Detect which cell encompasses the target text, then output its [X, Y] center coordinate. 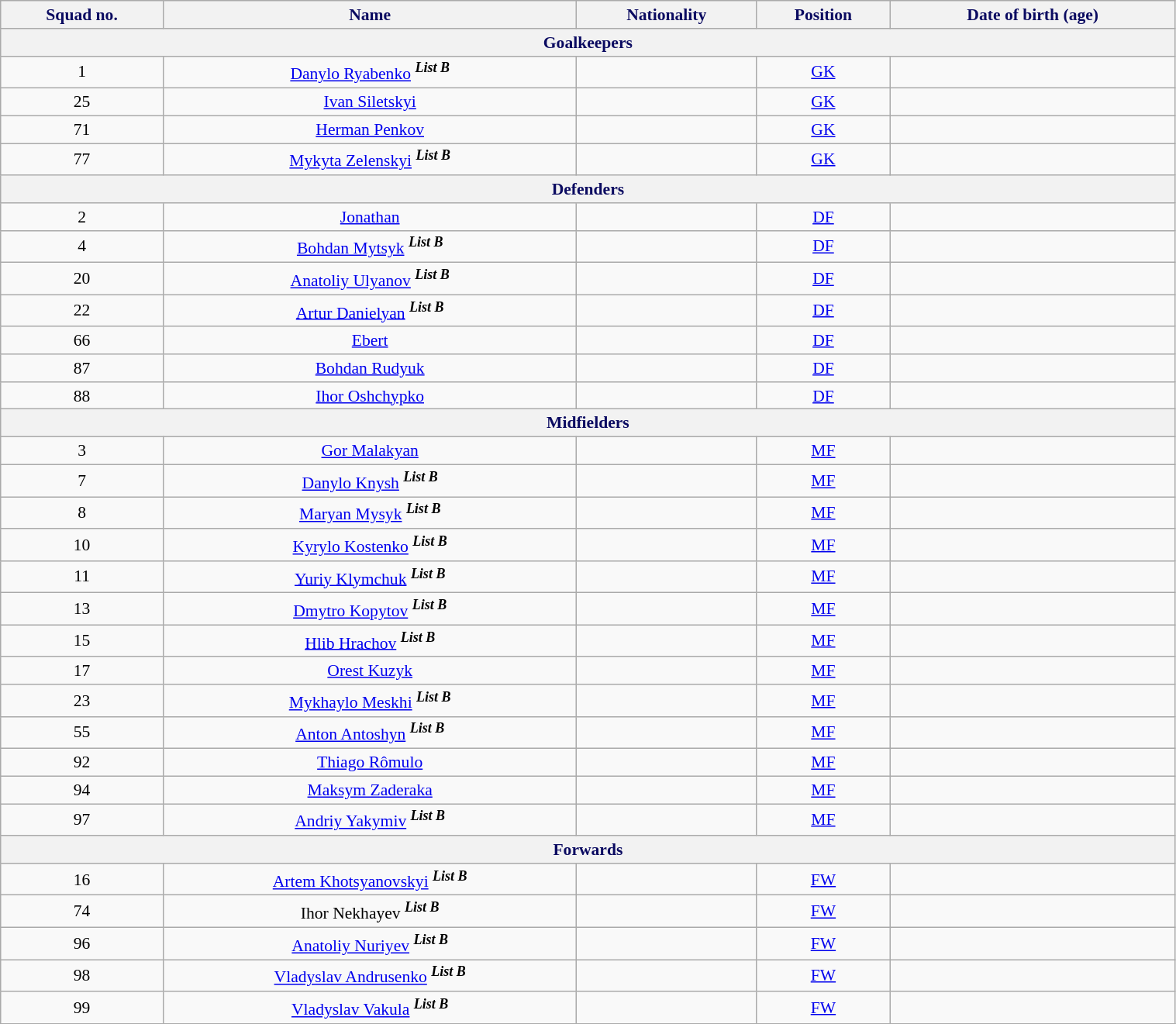
2 [82, 217]
Vladyslav Andrusenko List B [370, 975]
Kyrylo Kostenko List B [370, 544]
Ivan Siletskyi [370, 102]
Squad no. [82, 15]
94 [82, 790]
23 [82, 701]
11 [82, 577]
Name [370, 15]
55 [82, 732]
Thiago Rômulo [370, 763]
17 [82, 671]
Forwards [588, 850]
Midfielders [588, 423]
Ebert [370, 340]
Ihor Oshchypko [370, 396]
25 [82, 102]
Danylo Knysh List B [370, 481]
15 [82, 640]
Date of birth (age) [1033, 15]
13 [82, 609]
Bohdan Rudyuk [370, 368]
Vladyslav Vakula List B [370, 1008]
Anatoliy Nuriyev List B [370, 944]
8 [82, 513]
22 [82, 310]
10 [82, 544]
92 [82, 763]
Herman Penkov [370, 129]
Orest Kuzyk [370, 671]
Jonathan [370, 217]
Defenders [588, 189]
20 [82, 279]
Dmytro Kopytov List B [370, 609]
Danylo Ryabenko List B [370, 71]
3 [82, 451]
Artur Danielyan List B [370, 310]
Position [823, 15]
Mykhaylo Meskhi List B [370, 701]
71 [82, 129]
Anatoliy Ulyanov List B [370, 279]
Mykyta Zelenskyi List B [370, 160]
Goalkeepers [588, 43]
Maryan Mysyk List B [370, 513]
4 [82, 247]
Maksym Zaderaka [370, 790]
99 [82, 1008]
Hlib Hrachov List B [370, 640]
1 [82, 71]
Artem Khotsyanovskyi List B [370, 879]
Andriy Yakymiv List B [370, 820]
Nationality [667, 15]
74 [82, 912]
Gor Malakyan [370, 451]
Anton Antoshyn List B [370, 732]
Yuriy Klymchuk List B [370, 577]
88 [82, 396]
96 [82, 944]
98 [82, 975]
7 [82, 481]
66 [82, 340]
87 [82, 368]
Bohdan Mytsyk List B [370, 247]
16 [82, 879]
97 [82, 820]
77 [82, 160]
Ihor Nekhayev List B [370, 912]
